Scan for the cell matching the given text and deliver its (X, Y) coordinate at center. 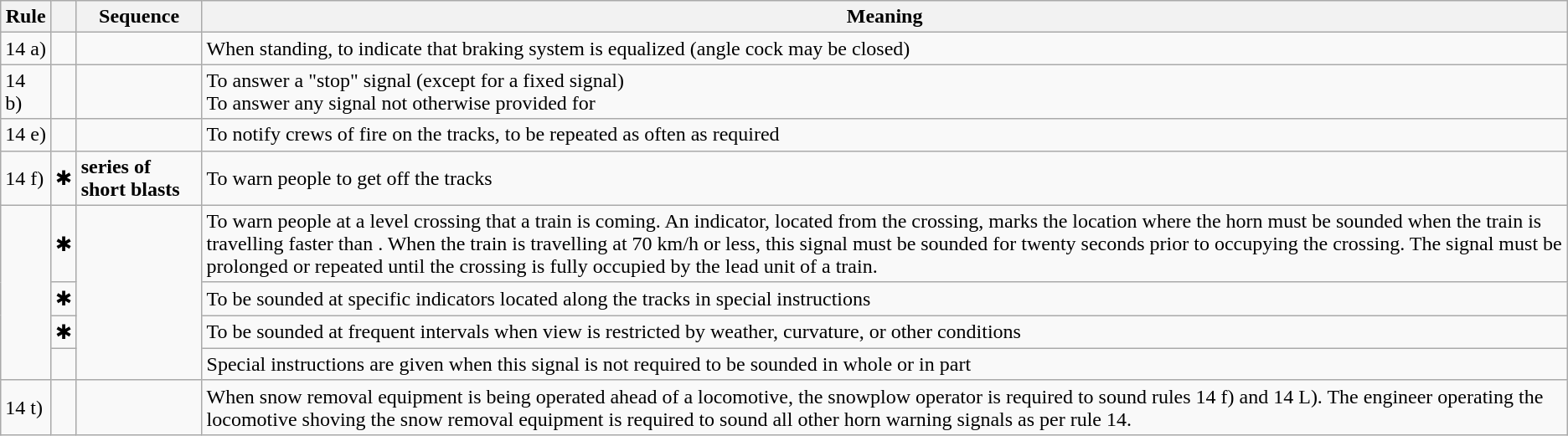
14 b) (26, 92)
Meaning (885, 17)
Sequence (139, 17)
To be sounded at specific indicators located along the tracks in special instructions (885, 299)
Special instructions are given when this signal is not required to be sounded in whole or in part (885, 364)
To be sounded at frequent intervals when view is restricted by weather, curvature, or other conditions (885, 332)
14 a) (26, 49)
To notify crews of fire on the tracks, to be repeated as often as required (885, 135)
To warn people to get off the tracks (885, 177)
When standing, to indicate that braking system is equalized (angle cock may be closed) (885, 49)
14 f) (26, 177)
series of short blasts (139, 177)
14 e) (26, 135)
Rule (26, 17)
14 t) (26, 407)
To answer a "stop" signal (except for a fixed signal)To answer any signal not otherwise provided for (885, 92)
